Extract the [x, y] coordinate from the center of the cell holding the provided text.  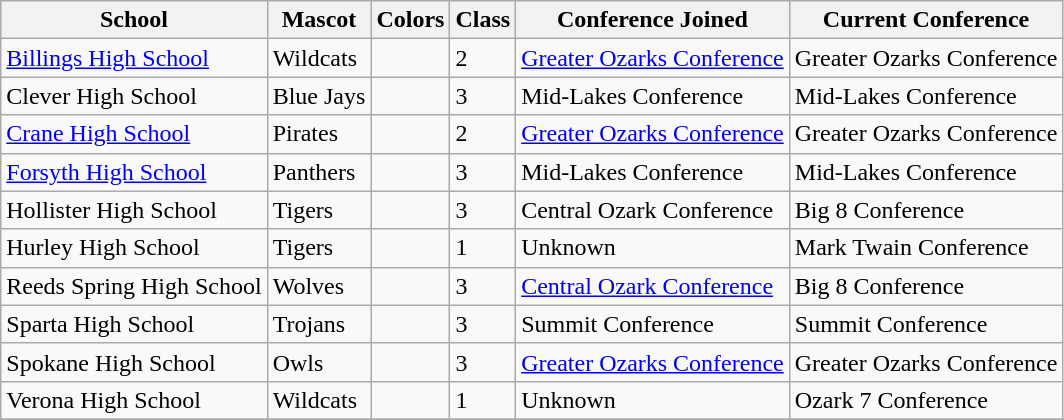
Colors [410, 20]
Panthers [319, 172]
Hurley High School [134, 248]
Pirates [319, 134]
Blue Jays [319, 96]
Verona High School [134, 400]
Owls [319, 362]
Trojans [319, 324]
Class [483, 20]
Hollister High School [134, 210]
Clever High School [134, 96]
Forsyth High School [134, 172]
Wolves [319, 286]
School [134, 20]
Crane High School [134, 134]
Conference Joined [653, 20]
Mark Twain Conference [926, 248]
Current Conference [926, 20]
Sparta High School [134, 324]
Reeds Spring High School [134, 286]
Billings High School [134, 58]
Ozark 7 Conference [926, 400]
Mascot [319, 20]
Spokane High School [134, 362]
